Return [X, Y] of the center of cell containing provided text 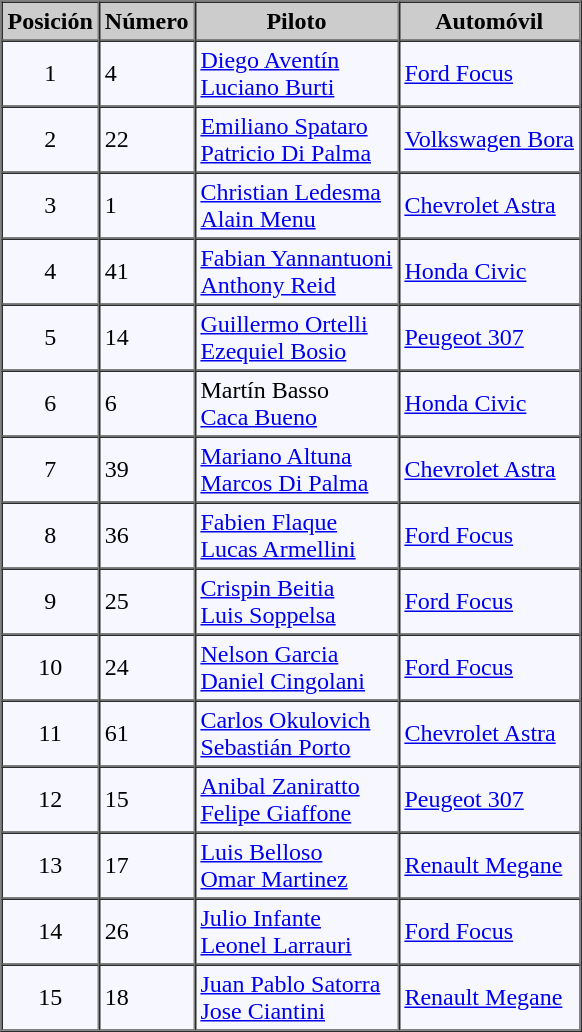
Emiliano Spataro Patricio Di Palma [296, 139]
9 [50, 601]
13 [50, 865]
36 [147, 535]
Fabian Yannantuoni Anthony Reid [296, 271]
22 [147, 139]
61 [147, 733]
11 [50, 733]
12 [50, 799]
18 [147, 997]
Nelson Garcia Daniel Cingolani [296, 667]
Número [147, 22]
Julio Infante Leonel Larrauri [296, 931]
Martín Basso Caca Bueno [296, 403]
Crispin Beitia Luis Soppelsa [296, 601]
26 [147, 931]
25 [147, 601]
3 [50, 205]
7 [50, 469]
Christian Ledesma Alain Menu [296, 205]
Fabien Flaque Lucas Armellini [296, 535]
Diego Aventín Luciano Burti [296, 73]
Carlos Okulovich Sebastián Porto [296, 733]
Anibal Zaniratto Felipe Giaffone [296, 799]
2 [50, 139]
10 [50, 667]
Mariano Altuna Marcos Di Palma [296, 469]
41 [147, 271]
Juan Pablo Satorra Jose Ciantini [296, 997]
Luis Belloso Omar Martinez [296, 865]
Guillermo Ortelli Ezequiel Bosio [296, 337]
39 [147, 469]
24 [147, 667]
Piloto [296, 22]
Posición [50, 22]
5 [50, 337]
Volkswagen Bora [489, 139]
8 [50, 535]
Automóvil [489, 22]
17 [147, 865]
